Capture the cell that displays the provided text and extract its [X, Y] central coordinate. 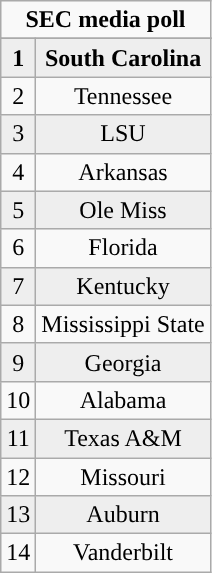
4 [18, 172]
Auburn [123, 515]
Arkansas [123, 172]
12 [18, 477]
Texas A&M [123, 438]
Florida [123, 248]
LSU [123, 134]
11 [18, 438]
Missouri [123, 477]
3 [18, 134]
Vanderbilt [123, 553]
1 [18, 58]
9 [18, 362]
7 [18, 286]
14 [18, 553]
2 [18, 96]
Tennessee [123, 96]
5 [18, 210]
Ole Miss [123, 210]
South Carolina [123, 58]
Alabama [123, 400]
10 [18, 400]
6 [18, 248]
Georgia [123, 362]
SEC media poll [106, 20]
13 [18, 515]
8 [18, 324]
Kentucky [123, 286]
Mississippi State [123, 324]
